For the text-containing cell, return its midpoint in [x, y] coordinate format. 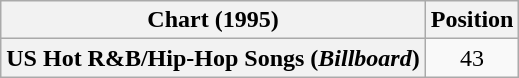
Position [472, 20]
Chart (1995) [213, 20]
43 [472, 58]
US Hot R&B/Hip-Hop Songs (Billboard) [213, 58]
